Locate the cell with the specified text and output its [x, y] center coordinate. 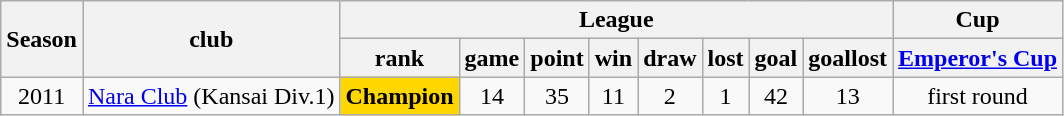
first round [978, 96]
13 [848, 96]
point [557, 58]
Season [42, 39]
lost [726, 58]
club [210, 39]
rank [400, 58]
11 [613, 96]
Champion [400, 96]
1 [726, 96]
2011 [42, 96]
goal [776, 58]
2 [670, 96]
goallost [848, 58]
Cup [978, 20]
Nara Club (Kansai Div.1) [210, 96]
14 [492, 96]
League [616, 20]
win [613, 58]
42 [776, 96]
35 [557, 96]
Emperor's Cup [978, 58]
draw [670, 58]
game [492, 58]
